Search for the cell housing the specified text and yield its [X, Y] center coordinate. 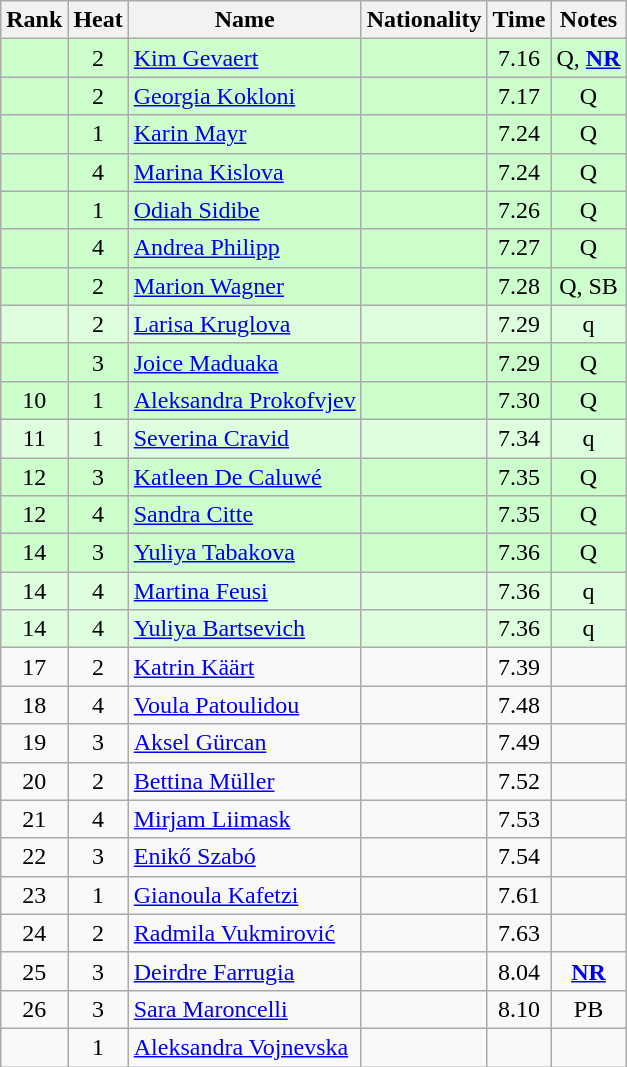
NR [588, 971]
7.52 [519, 781]
Odiah Sidibe [244, 210]
7.61 [519, 895]
Rank [34, 20]
Mirjam Liimask [244, 819]
Voula Patoulidou [244, 705]
Katrin Käärt [244, 667]
7.27 [519, 248]
18 [34, 705]
Aleksandra Prokofvjev [244, 400]
22 [34, 857]
Nationality [424, 20]
19 [34, 743]
24 [34, 933]
Time [519, 20]
Katleen De Caluwé [244, 477]
Q, SB [588, 286]
25 [34, 971]
Martina Feusi [244, 591]
Kim Gevaert [244, 58]
Notes [588, 20]
26 [34, 1009]
Sandra Citte [244, 515]
7.16 [519, 58]
Heat [98, 20]
PB [588, 1009]
Deirdre Farrugia [244, 971]
21 [34, 819]
7.39 [519, 667]
10 [34, 400]
Severina Cravid [244, 438]
Bettina Müller [244, 781]
7.28 [519, 286]
7.49 [519, 743]
Aleksandra Vojnevska [244, 1047]
Karin Mayr [244, 134]
7.63 [519, 933]
8.10 [519, 1009]
7.54 [519, 857]
Marina Kislova [244, 172]
Joice Maduaka [244, 362]
8.04 [519, 971]
Name [244, 20]
Marion Wagner [244, 286]
Aksel Gürcan [244, 743]
Yuliya Tabakova [244, 553]
Radmila Vukmirović [244, 933]
7.53 [519, 819]
7.48 [519, 705]
7.34 [519, 438]
17 [34, 667]
Q, NR [588, 58]
Yuliya Bartsevich [244, 629]
Gianoula Kafetzi [244, 895]
Andrea Philipp [244, 248]
Larisa Kruglova [244, 324]
7.17 [519, 96]
20 [34, 781]
11 [34, 438]
23 [34, 895]
Enikő Szabó [244, 857]
7.26 [519, 210]
Georgia Kokloni [244, 96]
7.30 [519, 400]
Sara Maroncelli [244, 1009]
